Pinpoint the cell where the given text exists, returning its [x, y] midpoint coordinate. 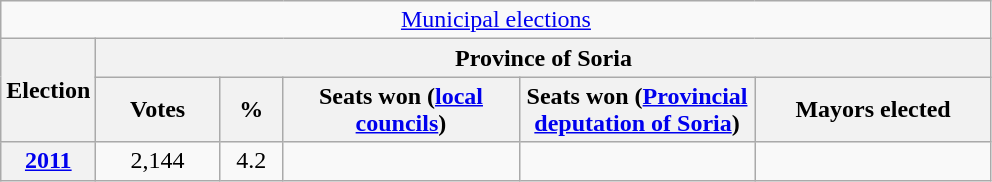
Seats won (Provincial deputation of Soria) [637, 110]
Municipal elections [496, 20]
Province of Soria [544, 58]
Seats won (local councils) [401, 110]
% [251, 110]
Mayors elected [873, 110]
4.2 [251, 161]
2011 [48, 161]
Votes [158, 110]
2,144 [158, 161]
Election [48, 90]
